Pinpoint the cell where the given text exists, returning its [x, y] midpoint coordinate. 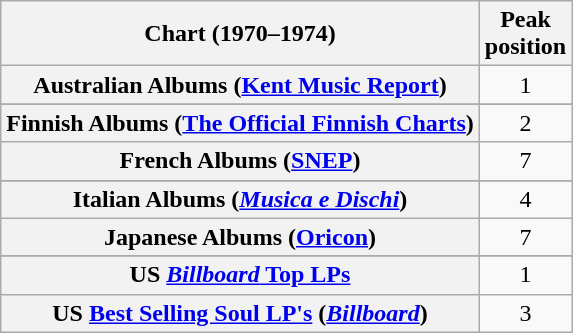
2 [525, 123]
Peakposition [525, 34]
Chart (1970–1974) [240, 34]
4 [525, 199]
US Billboard Top LPs [240, 275]
Japanese Albums (Oricon) [240, 237]
Finnish Albums (The Official Finnish Charts) [240, 123]
Italian Albums (Musica e Dischi) [240, 199]
Australian Albums (Kent Music Report) [240, 85]
French Albums (SNEP) [240, 161]
US Best Selling Soul LP's (Billboard) [240, 313]
3 [525, 313]
